Return (x, y) of the center of cell containing provided text 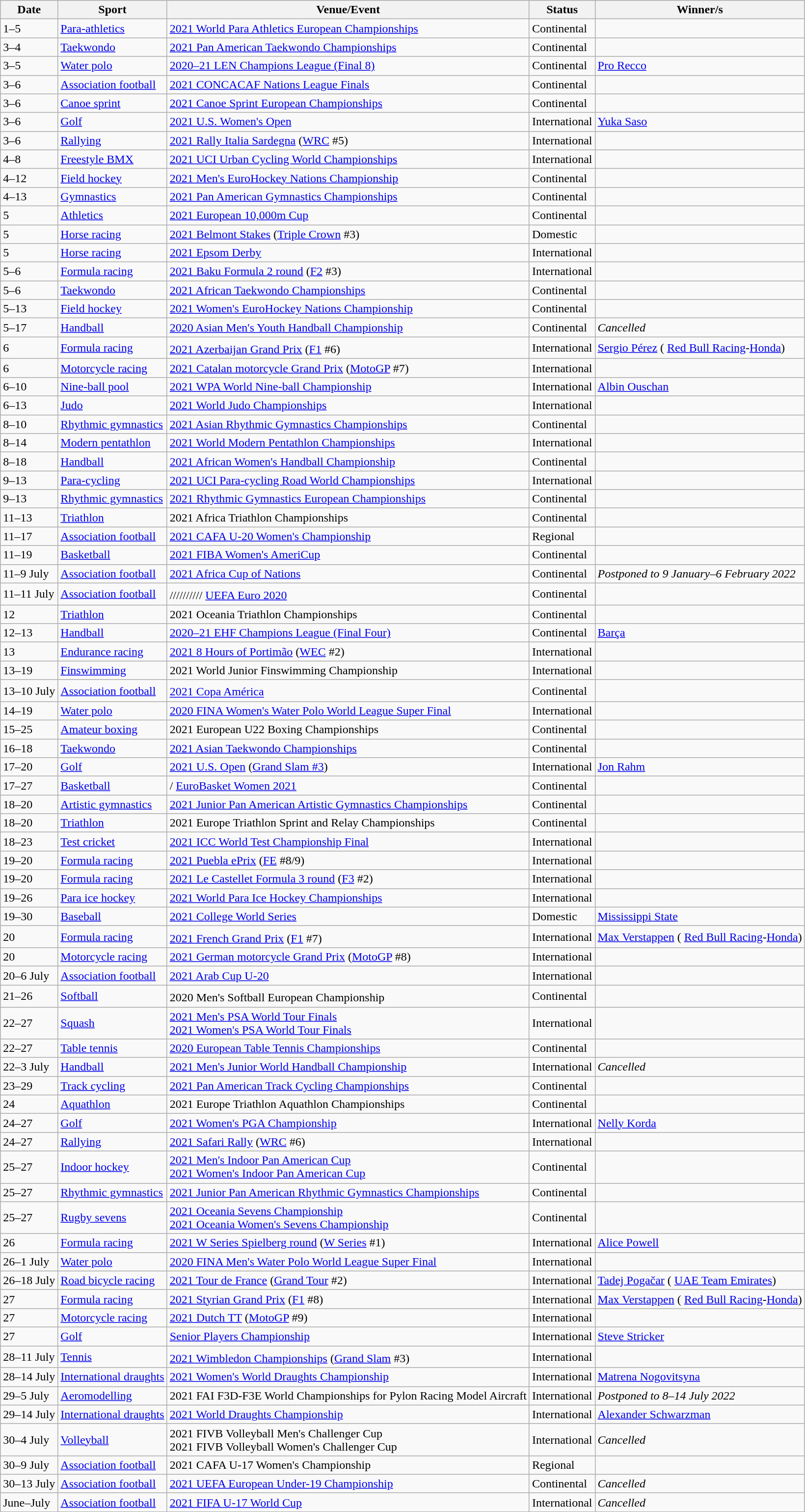
2021 German motorcycle Grand Prix (MotoGP #8) (348, 957)
28–14 July (29, 1377)
Track cycling (112, 1086)
Sergio Pérez ( Red Bull Racing-Honda) (700, 348)
2021 Men's Junior World Handball Championship (348, 1067)
23–29 (29, 1086)
5–13 (29, 309)
19–30 (29, 916)
11–19 (29, 555)
6–10 (29, 386)
2020 FINA Women's Water Polo World League Super Final (348, 711)
17–27 (29, 786)
18–23 (29, 842)
Finswimming (112, 670)
2021 Arab Cup U-20 (348, 976)
2021 Europe Triathlon Aquathlon Championships (348, 1104)
2021 UCI Para-cycling Road World Championships (348, 480)
2021 U.S. Open (Grand Slam #3) (348, 767)
2021 FIFA U-17 World Cup (348, 1502)
3–5 (29, 66)
2021 Tour de France (Grand Tour #2) (348, 1280)
2021 Women's World Draughts Championship (348, 1377)
Alexander Schwarzman (700, 1414)
2021 Women's PGA Championship (348, 1123)
2021 Asian Taekwondo Championships (348, 748)
Volleyball (112, 1440)
2021 CONCACAF Nations League Finals (348, 84)
4–8 (29, 159)
2021 Women's EuroHockey Nations Championship (348, 309)
11–13 (29, 518)
2021 FAI F3D-F3E World Championships for Pylon Racing Model Aircraft (348, 1396)
4–13 (29, 196)
13–19 (29, 670)
Postponed to 9 January–6 February 2022 (700, 574)
Date (29, 10)
2021 FIBA Women's AmeriCup (348, 555)
2021 African Taekwondo Championships (348, 290)
2021 Dutch TT (MotoGP #9) (348, 1318)
2021 FIVB Volleyball Men's Challenger Cup 2021 FIVB Volleyball Women's Challenger Cup (348, 1440)
2021 CAFA U-17 Women's Championship (348, 1465)
2021 Men's PSA World Tour Finals 2021 Women's PSA World Tour Finals (348, 1023)
2020–21 LEN Champions League (Final 8) (348, 66)
2021 World Draughts Championship (348, 1414)
Albin Ouschan (700, 386)
17–20 (29, 767)
Aeromodelling (112, 1396)
Athletics (112, 215)
2021 Men's Indoor Pan American Cup 2021 Women's Indoor Pan American Cup (348, 1167)
8–10 (29, 424)
2021 Pan American Gymnastics Championships (348, 196)
2021 Pan American Track Cycling Championships (348, 1086)
2021 8 Hours of Portimão (WEC #2) (348, 652)
2021 W Series Spielberg round (W Series #1) (348, 1243)
2021 Epsom Derby (348, 253)
Steve Stricker (700, 1336)
5–17 (29, 328)
2020–21 EHF Champions League (Final Four) (348, 633)
2020 Asian Men's Youth Handball Championship (348, 328)
2021 College World Series (348, 916)
Para-cycling (112, 480)
2021 UEFA European Under-19 Championship (348, 1484)
Status (562, 10)
2021 World Judo Championships (348, 406)
2021 Europe Triathlon Sprint and Relay Championships (348, 823)
Venue/Event (348, 10)
2021 Le Castellet Formula 3 round (F3 #2) (348, 879)
2021 Canoe Sprint European Championships (348, 103)
2020 Men's Softball European Championship (348, 996)
11–17 (29, 536)
Nelly Korda (700, 1123)
Artistic gymnastics (112, 804)
2021 CAFA U-20 Women's Championship (348, 536)
12 (29, 614)
2021 Oceania Triathlon Championships (348, 614)
Mississippi State (700, 916)
Tadej Pogačar ( UAE Team Emirates) (700, 1280)
2021 Belmont Stakes (Triple Crown #3) (348, 234)
13–10 July (29, 690)
Nine-ball pool (112, 386)
30–13 July (29, 1484)
Aquathlon (112, 1104)
June–July (29, 1502)
Para ice hockey (112, 898)
Postponed to 8–14 July 2022 (700, 1396)
Barça (700, 633)
Pro Recco (700, 66)
2021 Pan American Taekwondo Championships (348, 47)
2021 Men's EuroHockey Nations Championship (348, 178)
2021 European 10,000m Cup (348, 215)
2021 Baku Formula 2 round (F2 #3) (348, 272)
22–3 July (29, 1067)
Canoe sprint (112, 103)
2020 European Table Tennis Championships (348, 1048)
6–13 (29, 406)
2021 ICC World Test Championship Final (348, 842)
2021 Copa América (348, 690)
2021 Junior Pan American Artistic Gymnastics Championships (348, 804)
8–14 (29, 443)
Winner/s (700, 10)
26–18 July (29, 1280)
Jon Rahm (700, 767)
11–11 July (29, 594)
24 (29, 1104)
Road bicycle racing (112, 1280)
2021 Wimbledon Championships (Grand Slam #3) (348, 1357)
19–26 (29, 898)
Endurance racing (112, 652)
Tennis (112, 1357)
2021 UCI Urban Cycling World Championships (348, 159)
30–9 July (29, 1465)
Sport (112, 10)
2021 African Women's Handball Championship (348, 462)
8–18 (29, 462)
Rugby sevens (112, 1218)
2021 Asian Rhythmic Gymnastics Championships (348, 424)
29–5 July (29, 1396)
3–4 (29, 47)
Judo (112, 406)
Gymnastics (112, 196)
Table tennis (112, 1048)
2021 Africa Cup of Nations (348, 574)
2021 Safari Rally (WRC #6) (348, 1142)
2021 World Para Athletics European Championships (348, 28)
Freestyle BMX (112, 159)
2021 Rally Italia Sardegna (WRC #5) (348, 140)
20–6 July (29, 976)
16–18 (29, 748)
2021 Junior Pan American Rhythmic Gymnastics Championships (348, 1192)
4–12 (29, 178)
2021 World Modern Pentathlon Championships (348, 443)
Squash (112, 1023)
2020 FINA Men's Water Polo World League Super Final (348, 1262)
21–26 (29, 996)
11–9 July (29, 574)
12–13 (29, 633)
30–4 July (29, 1440)
2021 Africa Triathlon Championships (348, 518)
2021 WPA World Nine-ball Championship (348, 386)
2021 World Junior Finswimming Championship (348, 670)
Para-athletics (112, 28)
////////// UEFA Euro 2020 (348, 594)
26–1 July (29, 1262)
Softball (112, 996)
13 (29, 652)
2021 Puebla ePrix (FE #8/9) (348, 860)
Amateur boxing (112, 730)
2021 World Para Ice Hockey Championships (348, 898)
2021 Catalan motorcycle Grand Prix (MotoGP #7) (348, 368)
26 (29, 1243)
Senior Players Championship (348, 1336)
29–14 July (29, 1414)
28–11 July (29, 1357)
Yuka Saso (700, 122)
2021 French Grand Prix (F1 #7) (348, 937)
Matrena Nogovitsyna (700, 1377)
14–19 (29, 711)
2021 Styrian Grand Prix (F1 #8) (348, 1299)
2021 European U22 Boxing Championships (348, 730)
2021 U.S. Women's Open (348, 122)
Indoor hockey (112, 1167)
2021 Azerbaijan Grand Prix (F1 #6) (348, 348)
Alice Powell (700, 1243)
2021 Oceania Sevens Championship 2021 Oceania Women's Sevens Championship (348, 1218)
Modern pentathlon (112, 443)
15–25 (29, 730)
Test cricket (112, 842)
/ EuroBasket Women 2021 (348, 786)
1–5 (29, 28)
Baseball (112, 916)
2021 Rhythmic Gymnastics European Championships (348, 499)
